Output the [x, y] coordinate of the center of the cell containing the given text.  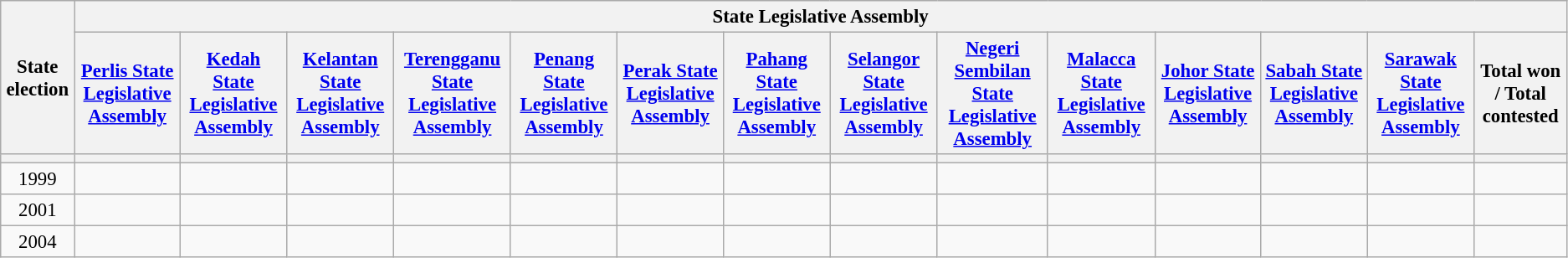
Perak State Legislative Assembly [671, 94]
Perlis State Legislative Assembly [127, 94]
Pahang State Legislative Assembly [776, 94]
Kedah State Legislative Assembly [233, 94]
Kelantan State Legislative Assembly [341, 94]
Penang State Legislative Assembly [564, 94]
State Legislative Assembly [821, 17]
Malacca State Legislative Assembly [1101, 94]
Negeri Sembilan State Legislative Assembly [992, 94]
Selangor State Legislative Assembly [884, 94]
1999 [38, 179]
State election [38, 77]
2001 [38, 210]
Johor State Legislative Assembly [1208, 94]
Sarawak State Legislative Assembly [1421, 94]
2004 [38, 242]
Total won / Total contested [1521, 94]
Terengganu State Legislative Assembly [452, 94]
Sabah State Legislative Assembly [1314, 94]
